Locate the cell with the specified text and output its [x, y] center coordinate. 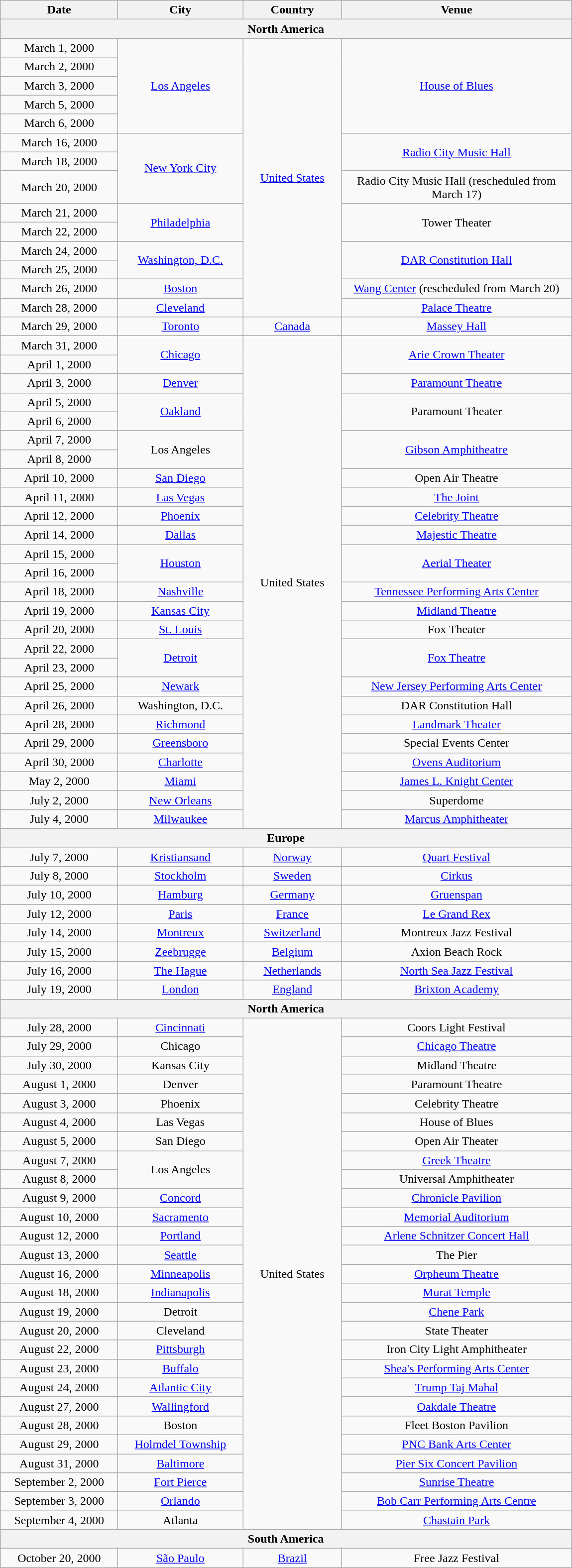
Marcus Amphitheater [456, 819]
August 16, 2000 [59, 1274]
PNC Bank Arts Center [456, 1444]
August 27, 2000 [59, 1406]
March 26, 2000 [59, 289]
March 29, 2000 [59, 327]
August 18, 2000 [59, 1293]
Holmdel Township [180, 1444]
Fox Theater [456, 630]
April 12, 2000 [59, 516]
Orlando [180, 1501]
New Jersey Performing Arts Center [456, 686]
Belgium [293, 952]
Sweden [293, 876]
April 7, 2000 [59, 440]
April 11, 2000 [59, 497]
August 12, 2000 [59, 1236]
Gruenspan [456, 895]
April 23, 2000 [59, 668]
Ovens Auditorium [456, 762]
October 20, 2000 [59, 1558]
Sacramento [180, 1217]
Houston [180, 563]
England [293, 990]
March 1, 2000 [59, 48]
Open Air Theater [456, 1141]
April 10, 2000 [59, 478]
Date [59, 10]
Bob Carr Performing Arts Centre [456, 1501]
July 28, 2000 [59, 1027]
Portland [180, 1236]
Montreux [180, 933]
March 28, 2000 [59, 308]
Paris [180, 914]
New York City [180, 168]
Wang Center (rescheduled from March 20) [456, 289]
State Theater [456, 1331]
Shea's Performing Arts Center [456, 1368]
Radio City Music Hall [456, 152]
August 7, 2000 [59, 1160]
Miami [180, 781]
August 10, 2000 [59, 1217]
Oakdale Theatre [456, 1406]
September 3, 2000 [59, 1501]
Arie Crown Theater [456, 355]
Hamburg [180, 895]
Greensboro [180, 743]
August 4, 2000 [59, 1122]
Trump Taj Mahal [456, 1387]
July 30, 2000 [59, 1065]
São Paulo [180, 1558]
Cirkus [456, 876]
April 19, 2000 [59, 611]
Palace Theatre [456, 308]
Fleet Boston Pavilion [456, 1425]
Concord [180, 1198]
April 8, 2000 [59, 459]
April 16, 2000 [59, 573]
Minneapolis [180, 1274]
Atlantic City [180, 1387]
Iron City Light Amphitheater [456, 1349]
April 3, 2000 [59, 383]
New Orleans [180, 800]
Philadelphia [180, 222]
April 5, 2000 [59, 402]
Switzerland [293, 933]
March 6, 2000 [59, 123]
August 22, 2000 [59, 1349]
Orpheum Theatre [456, 1274]
July 2, 2000 [59, 800]
Fox Theatre [456, 658]
Norway [293, 857]
August 9, 2000 [59, 1198]
September 2, 2000 [59, 1482]
August 31, 2000 [59, 1463]
North Sea Jazz Festival [456, 971]
August 29, 2000 [59, 1444]
August 20, 2000 [59, 1331]
Chronicle Pavilion [456, 1198]
Fort Pierce [180, 1482]
April 20, 2000 [59, 630]
April 29, 2000 [59, 743]
May 2, 2000 [59, 781]
Stockholm [180, 876]
Seattle [180, 1255]
April 28, 2000 [59, 724]
Special Events Center [456, 743]
Le Grand Rex [456, 914]
Pittsburgh [180, 1349]
Sunrise Theatre [456, 1482]
Brixton Academy [456, 990]
July 10, 2000 [59, 895]
July 16, 2000 [59, 971]
March 20, 2000 [59, 187]
August 24, 2000 [59, 1387]
The Pier [456, 1255]
Quart Festival [456, 857]
March 16, 2000 [59, 142]
July 14, 2000 [59, 933]
Cincinnati [180, 1027]
Greek Theatre [456, 1160]
Netherlands [293, 971]
Atlanta [180, 1520]
Tennessee Performing Arts Center [456, 592]
April 30, 2000 [59, 762]
August 13, 2000 [59, 1255]
August 28, 2000 [59, 1425]
August 5, 2000 [59, 1141]
Zeebrugge [180, 952]
April 22, 2000 [59, 649]
The Hague [180, 971]
Milwaukee [180, 819]
Murat Temple [456, 1293]
Axion Beach Rock [456, 952]
City [180, 10]
Indianapolis [180, 1293]
March 2, 2000 [59, 67]
St. Louis [180, 630]
July 19, 2000 [59, 990]
March 24, 2000 [59, 250]
Radio City Music Hall (rescheduled from March 17) [456, 187]
Richmond [180, 724]
April 18, 2000 [59, 592]
July 15, 2000 [59, 952]
Germany [293, 895]
Oakland [180, 412]
Superdome [456, 800]
Nashville [180, 592]
April 1, 2000 [59, 364]
March 21, 2000 [59, 213]
Chene Park [456, 1312]
July 4, 2000 [59, 819]
March 3, 2000 [59, 86]
Universal Amphitheater [456, 1179]
Canada [293, 327]
South America [286, 1539]
Baltimore [180, 1463]
August 1, 2000 [59, 1084]
Country [293, 10]
July 29, 2000 [59, 1046]
Brazil [293, 1558]
Chastain Park [456, 1520]
The Joint [456, 497]
Chicago Theatre [456, 1046]
April 6, 2000 [59, 421]
March 25, 2000 [59, 270]
July 12, 2000 [59, 914]
Wallingford [180, 1406]
March 5, 2000 [59, 105]
July 7, 2000 [59, 857]
March 22, 2000 [59, 231]
Memorial Auditorium [456, 1217]
Free Jazz Festival [456, 1558]
Pier Six Concert Pavilion [456, 1463]
Tower Theater [456, 222]
Massey Hall [456, 327]
Arlene Schnitzer Concert Hall [456, 1236]
Open Air Theatre [456, 478]
London [180, 990]
April 14, 2000 [59, 535]
March 18, 2000 [59, 161]
July 8, 2000 [59, 876]
Venue [456, 10]
April 26, 2000 [59, 705]
Toronto [180, 327]
Kristiansand [180, 857]
Landmark Theater [456, 724]
Dallas [180, 535]
August 8, 2000 [59, 1179]
Majestic Theatre [456, 535]
Aerial Theater [456, 563]
Paramount Theater [456, 412]
August 23, 2000 [59, 1368]
Europe [286, 838]
Newark [180, 686]
Charlotte [180, 762]
August 3, 2000 [59, 1103]
James L. Knight Center [456, 781]
Coors Light Festival [456, 1027]
March 31, 2000 [59, 345]
France [293, 914]
Montreux Jazz Festival [456, 933]
April 25, 2000 [59, 686]
September 4, 2000 [59, 1520]
April 15, 2000 [59, 554]
Buffalo [180, 1368]
Gibson Amphitheatre [456, 449]
August 19, 2000 [59, 1312]
